Determine the (X, Y) coordinate at the center of the cell enclosing the given text.  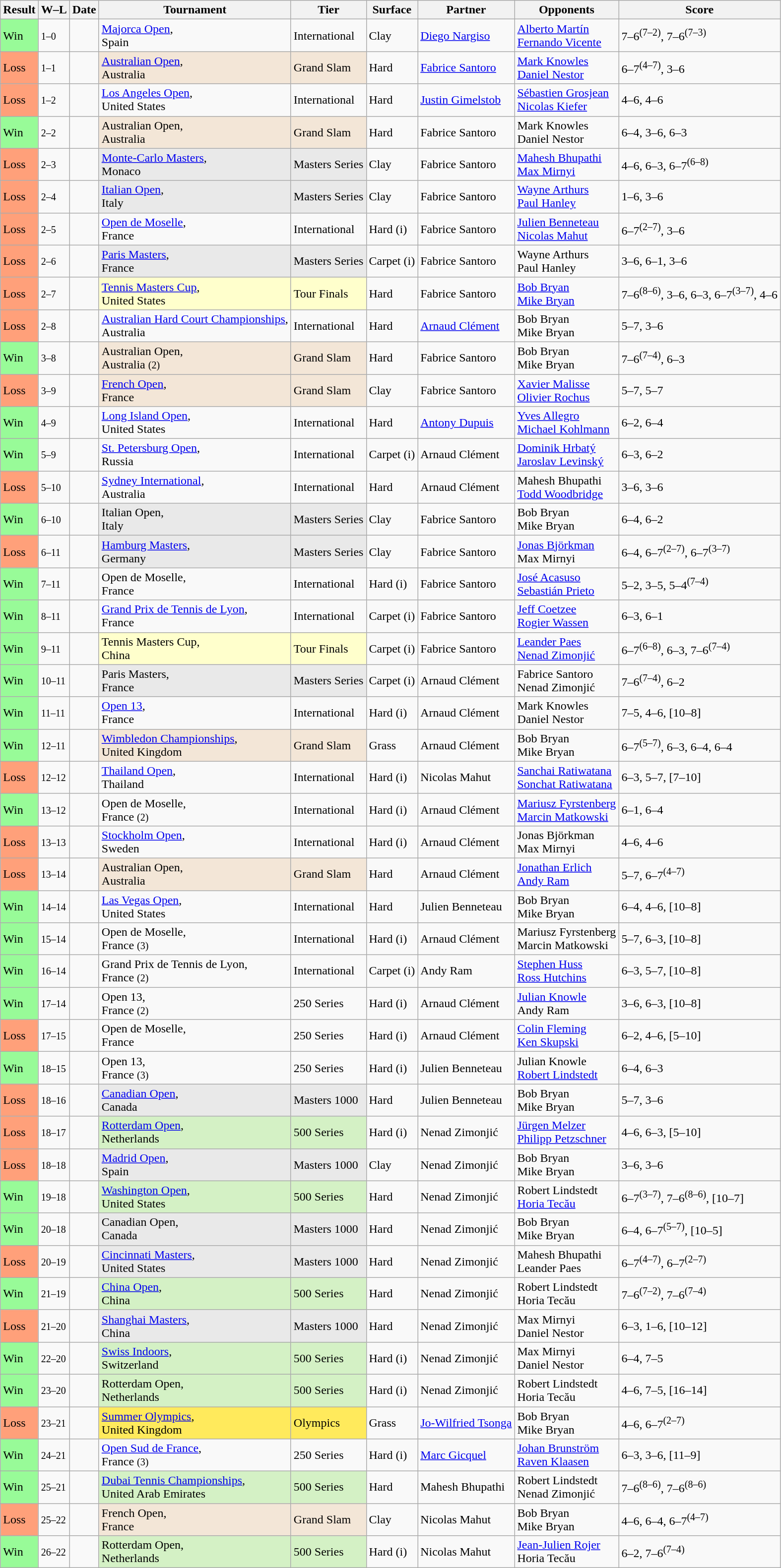
6–2, 6–4 (700, 422)
José Acasuso Sebastián Prieto (567, 584)
W–L (54, 10)
5–7, 6–7(4–7) (700, 874)
Olympics (328, 1422)
8–11 (54, 616)
5–10 (54, 487)
6–3, 6–1 (700, 616)
Yves Allegro Michael Kohlmann (567, 422)
6–3, 5–7, [10–8] (700, 971)
Thailand Open,Thailand (195, 778)
3–6, 6–3, [10–8] (700, 1004)
7–6(8–6), 7–6(8–6) (700, 1488)
7–6(8–6), 3–6, 6–3, 6–7(3–7), 4–6 (700, 294)
Stephen Huss Ross Hutchins (567, 971)
1–0 (54, 36)
Tennis Masters Cup,United States (195, 294)
Jo-Wilfried Tsonga (466, 1422)
16–14 (54, 971)
Julian Knowle Andy Ram (567, 1004)
Open de Moselle,France (3) (195, 939)
20–18 (54, 1229)
Alberto Martín Fernando Vicente (567, 36)
Sydney International,Australia (195, 487)
Andy Ram (466, 971)
Australian Open,Australia (2) (195, 358)
Shanghai Masters,China (195, 1326)
Las Vegas Open,United States (195, 906)
21–19 (54, 1293)
6–2, 4–6, [5–10] (700, 1035)
Partner (466, 10)
2–4 (54, 196)
7–6(7–4), 6–3 (700, 358)
Dubai Tennis Championships,United Arab Emirates (195, 1488)
4–6, 6–3, 6–7(6–8) (700, 165)
Open 13,France (195, 713)
26–22 (54, 1552)
Open de Moselle,France (2) (195, 809)
7–6(7–2), 7–6(7–3) (700, 36)
Swiss Indoors,Switzerland (195, 1358)
Justin Gimelstob (466, 100)
Open 13,France (3) (195, 1068)
Summer Olympics,United Kingdom (195, 1422)
Surface (392, 10)
6–7(2–7), 3–6 (700, 229)
Grand Prix de Tennis de Lyon,France (195, 616)
Mahesh Bhupathi (466, 1488)
Open 13,France (2) (195, 1004)
Sébastien Grosjean Nicolas Kiefer (567, 100)
5–9 (54, 455)
4–6, 6–3, [5–10] (700, 1133)
Tennis Masters Cup,China (195, 649)
6–11 (54, 551)
5–2, 3–5, 5–4(7–4) (700, 584)
Madrid Open,Spain (195, 1164)
6–10 (54, 520)
Hamburg Masters,Germany (195, 551)
Leander Paes Nenad Zimonjić (567, 649)
Robert Lindstedt Nenad Zimonjić (567, 1488)
7–6(7–2), 7–6(7–4) (700, 1293)
Long Island Open,United States (195, 422)
6–7(5–7), 6–3, 6–4, 6–4 (700, 745)
6–4, 3–6, 6–3 (700, 132)
6–2, 7–6(7–4) (700, 1552)
Marc Gicquel (466, 1455)
Jean-Julien Rojer Horia Tecău (567, 1552)
China Open,China (195, 1293)
18–17 (54, 1133)
6–3, 1–6, [10–12] (700, 1326)
4–6, 6–7(2–7) (700, 1422)
23–20 (54, 1390)
2–2 (54, 132)
Opponents (567, 10)
7–6(7–4), 6–2 (700, 680)
6–7(6–8), 6–3, 7–6(7–4) (700, 649)
3–6, 6–1, 3–6 (700, 261)
4–6, 7–5, [16–14] (700, 1390)
1–1 (54, 67)
St. Petersburg Open,Russia (195, 455)
20–19 (54, 1262)
Fabrice Santoro Nenad Zimonjić (567, 680)
6–4, 6–7(2–7), 6–7(3–7) (700, 551)
6–7(4–7), 3–6 (700, 67)
1–2 (54, 100)
5–7, 5–7 (700, 390)
Colin Fleming Ken Skupski (567, 1035)
2–7 (54, 294)
18–16 (54, 1100)
18–15 (54, 1068)
Diego Nargiso (466, 36)
4–9 (54, 422)
12–12 (54, 778)
13–12 (54, 809)
Dominik Hrbatý Jaroslav Levinský (567, 455)
2–6 (54, 261)
Majorca Open,Spain (195, 36)
9–11 (54, 649)
10–11 (54, 680)
Antony Dupuis (466, 422)
6–4, 4–6, [10–8] (700, 906)
Tier (328, 10)
Jürgen Melzer Philipp Petzschner (567, 1133)
14–14 (54, 906)
Wimbledon Championships,United Kingdom (195, 745)
18–18 (54, 1164)
24–21 (54, 1455)
2–8 (54, 325)
13–14 (54, 874)
11–11 (54, 713)
7–5, 4–6, [10–8] (700, 713)
5–7, 6–3, [10–8] (700, 939)
6–3, 5–7, [7–10] (700, 778)
21–20 (54, 1326)
6–4, 6–3 (700, 1068)
Mahesh Bhupathi Max Mirnyi (567, 165)
25–22 (54, 1519)
6–7(3–7), 7–6(8–6), [10–7] (700, 1197)
6–4, 7–5 (700, 1358)
2–3 (54, 165)
Mahesh Bhupathi Leander Paes (567, 1262)
Score (700, 10)
Mahesh Bhupathi Todd Woodbridge (567, 487)
15–14 (54, 939)
Stockholm Open,Sweden (195, 842)
17–14 (54, 1004)
13–13 (54, 842)
Australian Hard Court Championships,Australia (195, 325)
Jeff Coetzee Rogier Wassen (567, 616)
23–21 (54, 1422)
Julian Knowle Robert Lindstedt (567, 1068)
6–3, 6–2 (700, 455)
Monte-Carlo Masters,Monaco (195, 165)
3–9 (54, 390)
Sanchai Ratiwatana Sonchat Ratiwatana (567, 778)
Cincinnati Masters,United States (195, 1262)
6–1, 6–4 (700, 809)
Johan Brunström Raven Klaasen (567, 1455)
22–20 (54, 1358)
Washington Open,United States (195, 1197)
Los Angeles Open,United States (195, 100)
3–8 (54, 358)
Xavier Malisse Olivier Rochus (567, 390)
19–18 (54, 1197)
6–3, 3–6, [11–9] (700, 1455)
25–21 (54, 1488)
Open Sud de France,France (3) (195, 1455)
Result (19, 10)
7–11 (54, 584)
4–6, 6–4, 6–7(4–7) (700, 1519)
Tournament (195, 10)
6–7(4–7), 6–7(2–7) (700, 1262)
Julien Benneteau Nicolas Mahut (567, 229)
6–4, 6–7(5–7), [10–5] (700, 1229)
17–15 (54, 1035)
1–6, 3–6 (700, 196)
Grand Prix de Tennis de Lyon,France (2) (195, 971)
12–11 (54, 745)
Date (84, 10)
2–5 (54, 229)
Jonathan Erlich Andy Ram (567, 874)
6–4, 6–2 (700, 520)
